Determine the [X, Y] coordinate at the center of the cell enclosing the given text.  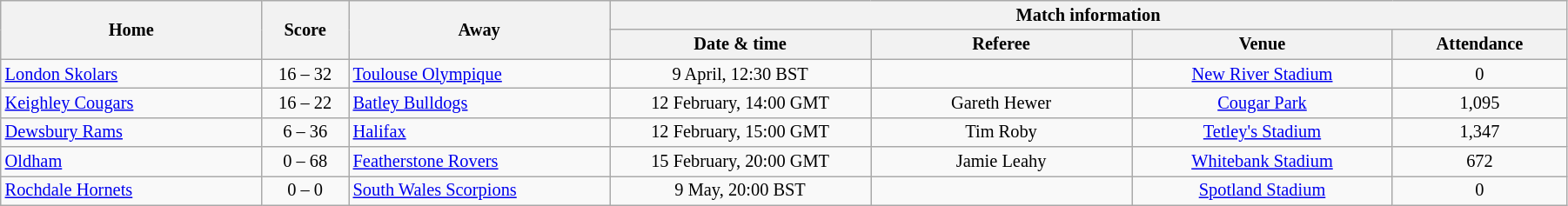
Gareth Hewer [1002, 103]
1,347 [1479, 132]
Rochdale Hornets [131, 190]
Spotland Stadium [1263, 190]
Match information [1089, 15]
Tim Roby [1002, 132]
South Wales Scorpions [479, 190]
Venue [1263, 44]
Featherstone Rovers [479, 162]
672 [1479, 162]
12 February, 14:00 GMT [740, 103]
Date & time [740, 44]
9 May, 20:00 BST [740, 190]
Home [131, 30]
9 April, 12:30 BST [740, 74]
Dewsbury Rams [131, 132]
London Skolars [131, 74]
Keighley Cougars [131, 103]
15 February, 20:00 GMT [740, 162]
16 – 22 [305, 103]
1,095 [1479, 103]
New River Stadium [1263, 74]
12 February, 15:00 GMT [740, 132]
Halifax [479, 132]
Jamie Leahy [1002, 162]
16 – 32 [305, 74]
6 – 36 [305, 132]
0 – 68 [305, 162]
0 – 0 [305, 190]
Toulouse Olympique [479, 74]
Away [479, 30]
Referee [1002, 44]
Score [305, 30]
Whitebank Stadium [1263, 162]
Attendance [1479, 44]
Cougar Park [1263, 103]
Tetley's Stadium [1263, 132]
Oldham [131, 162]
Batley Bulldogs [479, 103]
